Scan for the cell matching the given text and deliver its [X, Y] coordinate at center. 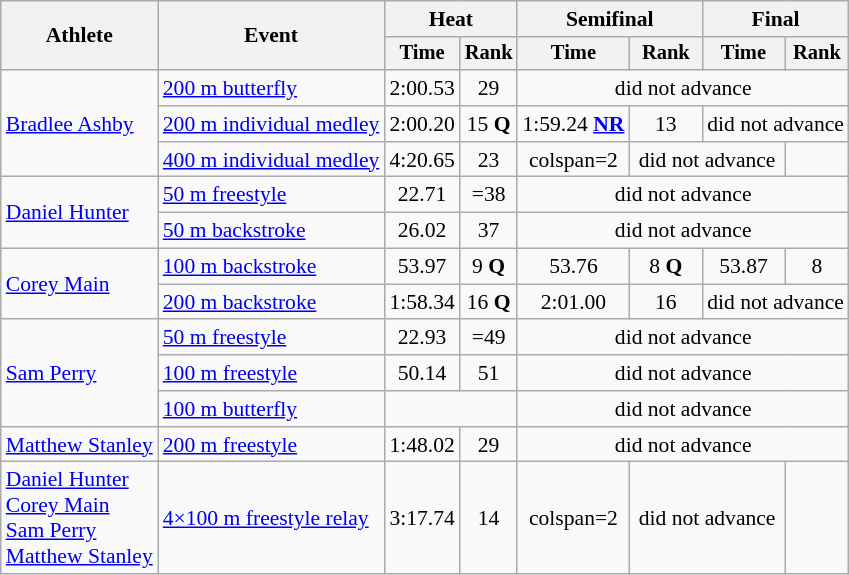
Event [272, 36]
400 m individual medley [272, 160]
22.71 [422, 195]
200 m backstroke [272, 302]
23 [489, 160]
53.76 [573, 267]
1:48.02 [422, 445]
Daniel HunterCorey MainSam PerryMatthew Stanley [80, 518]
100 m butterfly [272, 409]
4×100 m freestyle relay [272, 518]
2:00.20 [422, 124]
Sam Perry [80, 374]
50 m backstroke [272, 231]
26.02 [422, 231]
53.97 [422, 267]
200 m individual medley [272, 124]
100 m freestyle [272, 373]
Daniel Hunter [80, 212]
Heat [450, 19]
51 [489, 373]
13 [666, 124]
22.93 [422, 338]
Matthew Stanley [80, 445]
8 [817, 267]
9 Q [489, 267]
=38 [489, 195]
2:00.53 [422, 88]
37 [489, 231]
14 [489, 518]
3:17.74 [422, 518]
16 Q [489, 302]
50.14 [422, 373]
15 Q [489, 124]
16 [666, 302]
Athlete [80, 36]
100 m backstroke [272, 267]
2:01.00 [573, 302]
Bradlee Ashby [80, 124]
4:20.65 [422, 160]
200 m freestyle [272, 445]
53.87 [744, 267]
Corey Main [80, 284]
Semifinal [610, 19]
=49 [489, 338]
1:58.34 [422, 302]
8 Q [666, 267]
1:59.24 NR [573, 124]
200 m butterfly [272, 88]
Final [776, 19]
